Capture the cell that displays the provided text and extract its [X, Y] central coordinate. 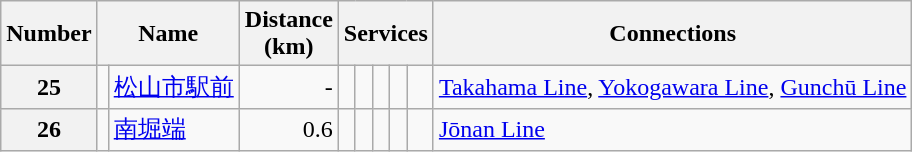
Number [49, 34]
26 [49, 130]
Services [386, 34]
Connections [672, 34]
松山市駅前 [174, 88]
0.6 [288, 130]
Name [168, 34]
Takahama Line, Yokogawara Line, Gunchū Line [672, 88]
南堀端 [174, 130]
25 [49, 88]
Jōnan Line [672, 130]
- [288, 88]
Distance (km) [288, 34]
